Extract the [X, Y] coordinate from the center of the cell holding the provided text.  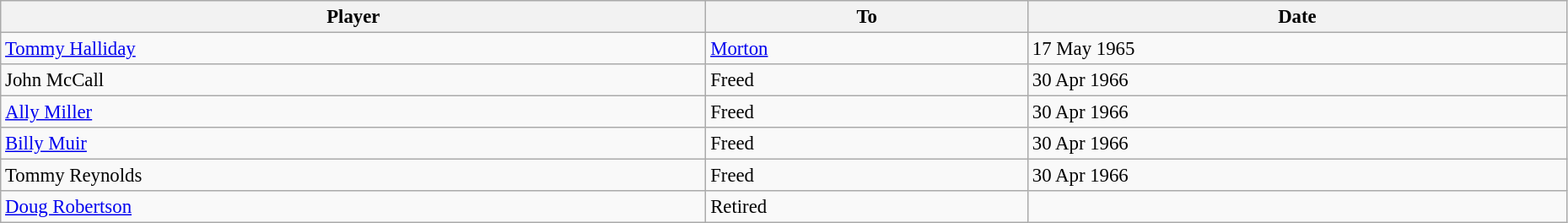
Tommy Halliday [353, 49]
John McCall [353, 80]
To [867, 17]
Tommy Reynolds [353, 176]
Date [1297, 17]
17 May 1965 [1297, 49]
Player [353, 17]
Doug Robertson [353, 207]
Retired [867, 207]
Billy Muir [353, 144]
Morton [867, 49]
Ally Miller [353, 112]
